Pinpoint the cell where the given text exists, returning its [x, y] midpoint coordinate. 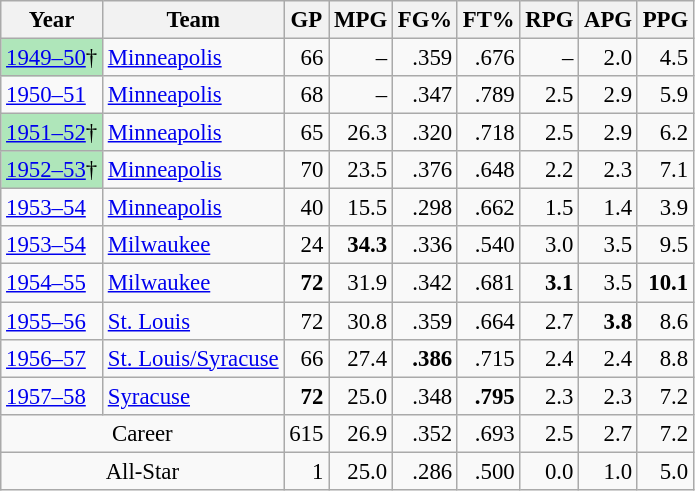
.676 [488, 58]
.648 [488, 170]
615 [306, 433]
APG [608, 20]
Team [192, 20]
8.8 [665, 358]
.789 [488, 95]
St. Louis/Syracuse [192, 358]
.715 [488, 358]
6.2 [665, 133]
68 [306, 95]
1956–57 [52, 358]
2.2 [550, 170]
1.4 [608, 208]
4.5 [665, 58]
1.0 [608, 471]
.540 [488, 245]
2.0 [608, 58]
1 [306, 471]
.386 [424, 358]
5.0 [665, 471]
MPG [361, 20]
10.1 [665, 283]
St. Louis [192, 321]
GP [306, 20]
1.5 [550, 208]
15.5 [361, 208]
.664 [488, 321]
.500 [488, 471]
RPG [550, 20]
.352 [424, 433]
3.0 [550, 245]
FT% [488, 20]
7.1 [665, 170]
.662 [488, 208]
1950–51 [52, 95]
40 [306, 208]
Career [142, 433]
1949–50† [52, 58]
26.3 [361, 133]
8.6 [665, 321]
5.9 [665, 95]
.298 [424, 208]
24 [306, 245]
70 [306, 170]
34.3 [361, 245]
30.8 [361, 321]
3.9 [665, 208]
0.0 [550, 471]
.347 [424, 95]
1952–53† [52, 170]
.286 [424, 471]
.693 [488, 433]
1955–56 [52, 321]
.718 [488, 133]
26.9 [361, 433]
.336 [424, 245]
FG% [424, 20]
27.4 [361, 358]
31.9 [361, 283]
.320 [424, 133]
.795 [488, 396]
.681 [488, 283]
.348 [424, 396]
1954–55 [52, 283]
All-Star [142, 471]
.342 [424, 283]
.376 [424, 170]
65 [306, 133]
1957–58 [52, 396]
Year [52, 20]
PPG [665, 20]
23.5 [361, 170]
9.5 [665, 245]
3.8 [608, 321]
1951–52† [52, 133]
Syracuse [192, 396]
3.1 [550, 283]
